From the cell containing the given text, extract its center point as (x, y) coordinate. 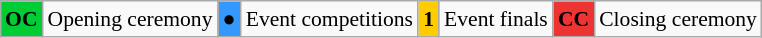
1 (428, 19)
● (230, 19)
OC (22, 19)
Opening ceremony (130, 19)
Event finals (496, 19)
Closing ceremony (678, 19)
Event competitions (330, 19)
CC (574, 19)
